Identify which cell holds the provided text, then report its (X, Y) central coordinate. 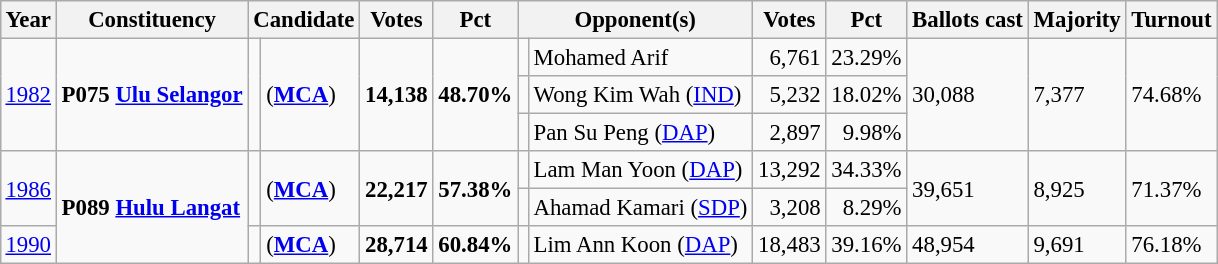
Candidate (304, 20)
Ballots cast (968, 20)
Turnout (1172, 20)
18.02% (866, 95)
Year (28, 20)
Opponent(s) (636, 20)
48.70% (476, 94)
28,714 (396, 245)
8,925 (1077, 188)
48,954 (968, 245)
6,761 (790, 57)
P089 Hulu Langat (152, 208)
Lam Man Yoon (DAP) (640, 170)
Ahamad Kamari (SDP) (640, 208)
30,088 (968, 94)
76.18% (1172, 245)
3,208 (790, 208)
13,292 (790, 170)
60.84% (476, 245)
22,217 (396, 188)
8.29% (866, 208)
57.38% (476, 188)
Mohamed Arif (640, 57)
39.16% (866, 245)
Pan Su Peng (DAP) (640, 133)
74.68% (1172, 94)
71.37% (1172, 188)
2,897 (790, 133)
1982 (28, 94)
1986 (28, 188)
Constituency (152, 20)
39,651 (968, 188)
23.29% (866, 57)
7,377 (1077, 94)
5,232 (790, 95)
1990 (28, 245)
Lim Ann Koon (DAP) (640, 245)
34.33% (866, 170)
Majority (1077, 20)
9,691 (1077, 245)
P075 Ulu Selangor (152, 94)
9.98% (866, 133)
14,138 (396, 94)
18,483 (790, 245)
Wong Kim Wah (IND) (640, 95)
